Search for the cell housing the specified text and yield its (x, y) center coordinate. 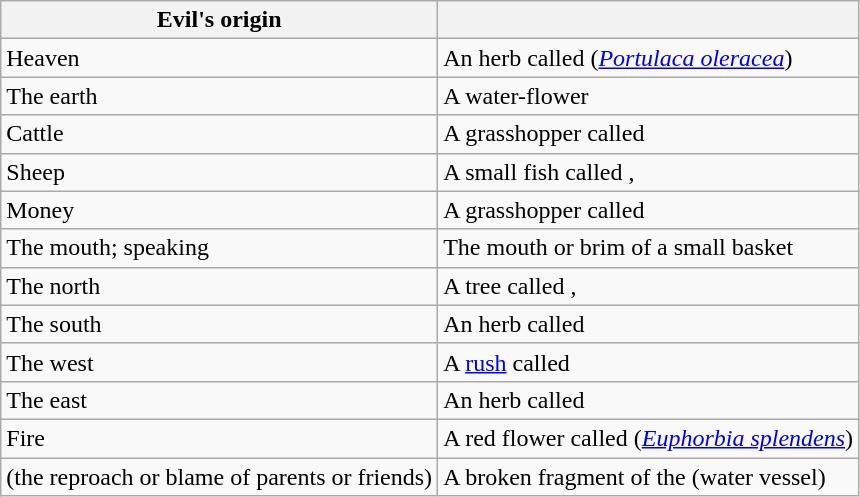
Cattle (220, 134)
A tree called , (648, 286)
The earth (220, 96)
A red flower called (Euphorbia splendens) (648, 438)
An herb called (Portulaca oleracea) (648, 58)
Sheep (220, 172)
A water-flower (648, 96)
The east (220, 400)
A broken fragment of the (water vessel) (648, 477)
Fire (220, 438)
Money (220, 210)
(the reproach or blame of parents or friends) (220, 477)
Evil's origin (220, 20)
The mouth or brim of a small basket (648, 248)
The south (220, 324)
The west (220, 362)
A small fish called , (648, 172)
Heaven (220, 58)
A rush called (648, 362)
The north (220, 286)
The mouth; speaking (220, 248)
